Output the (x, y) coordinate of the center of the cell containing the given text.  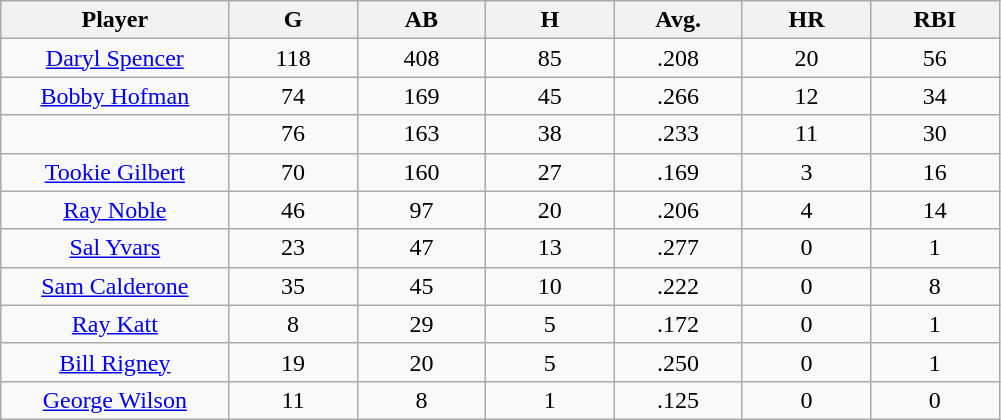
27 (550, 172)
Tookie Gilbert (115, 172)
.266 (678, 96)
76 (293, 134)
46 (293, 210)
.169 (678, 172)
Avg. (678, 20)
85 (550, 58)
AB (421, 20)
H (550, 20)
Ray Katt (115, 324)
30 (935, 134)
HR (806, 20)
Ray Noble (115, 210)
4 (806, 210)
.172 (678, 324)
14 (935, 210)
408 (421, 58)
Bill Rigney (115, 362)
Player (115, 20)
74 (293, 96)
70 (293, 172)
.208 (678, 58)
Bobby Hofman (115, 96)
.206 (678, 210)
.222 (678, 286)
.233 (678, 134)
118 (293, 58)
13 (550, 248)
38 (550, 134)
163 (421, 134)
Sal Yvars (115, 248)
97 (421, 210)
169 (421, 96)
.125 (678, 400)
Daryl Spencer (115, 58)
Sam Calderone (115, 286)
3 (806, 172)
35 (293, 286)
160 (421, 172)
.277 (678, 248)
RBI (935, 20)
23 (293, 248)
47 (421, 248)
.250 (678, 362)
56 (935, 58)
George Wilson (115, 400)
29 (421, 324)
19 (293, 362)
G (293, 20)
16 (935, 172)
10 (550, 286)
12 (806, 96)
34 (935, 96)
